Scan for the cell matching the given text and deliver its (X, Y) coordinate at center. 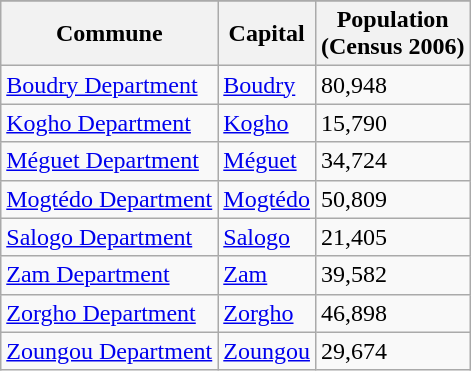
Boudry (267, 85)
Kogho (267, 123)
Zam Department (110, 275)
Méguet (267, 161)
29,674 (392, 351)
80,948 (392, 85)
Boudry Department (110, 85)
50,809 (392, 199)
Zoungou (267, 351)
Zoungou Department (110, 351)
34,724 (392, 161)
Population(Census 2006) (392, 34)
46,898 (392, 313)
Zorgho Department (110, 313)
Salogo (267, 237)
Capital (267, 34)
Mogtédo (267, 199)
Mogtédo Department (110, 199)
Zorgho (267, 313)
Zam (267, 275)
15,790 (392, 123)
Salogo Department (110, 237)
21,405 (392, 237)
Méguet Department (110, 161)
Kogho Department (110, 123)
39,582 (392, 275)
Commune (110, 34)
